Return the (x, y) coordinate for the center point of the cell that contains the specified text.  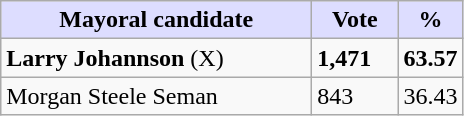
Vote (355, 20)
1,471 (355, 58)
Mayoral candidate (156, 20)
843 (355, 96)
Morgan Steele Seman (156, 96)
% (430, 20)
63.57 (430, 58)
36.43 (430, 96)
Larry Johannson (X) (156, 58)
